Extract the [X, Y] coordinate from the center of the cell holding the provided text.  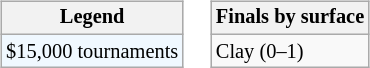
Finals by surface [290, 18]
Clay (0–1) [290, 51]
Legend [92, 18]
$15,000 tournaments [92, 51]
